Output the [X, Y] coordinate of the center of the cell containing the given text.  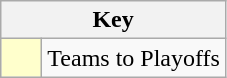
Key [114, 20]
Teams to Playoffs [134, 58]
